Find where the given text appears and provide that cell's center as [X, Y] coordinate. 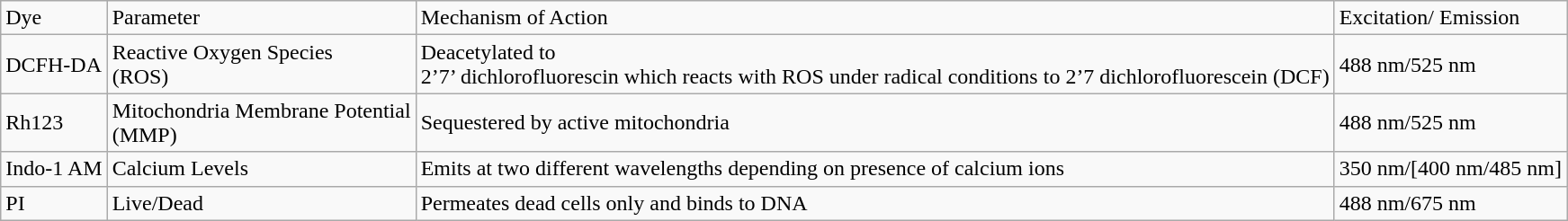
Permeates dead cells only and binds to DNA [874, 203]
350 nm/[400 nm/485 nm] [1450, 169]
PI [54, 203]
Indo-1 AM [54, 169]
Deacetylated to2’7’ dichlorofluorescin which reacts with ROS under radical conditions to 2’7 dichlorofluorescein (DCF) [874, 65]
Calcium Levels [261, 169]
Parameter [261, 18]
Emits at two different wavelengths depending on presence of calcium ions [874, 169]
Dye [54, 18]
Rh123 [54, 122]
Live/Dead [261, 203]
488 nm/675 nm [1450, 203]
DCFH-DA [54, 65]
Mechanism of Action [874, 18]
Sequestered by active mitochondria [874, 122]
Mitochondria Membrane Potential(MMP) [261, 122]
Reactive Oxygen Species(ROS) [261, 65]
Excitation/ Emission [1450, 18]
